Detect which cell encompasses the target text, then output its (x, y) center coordinate. 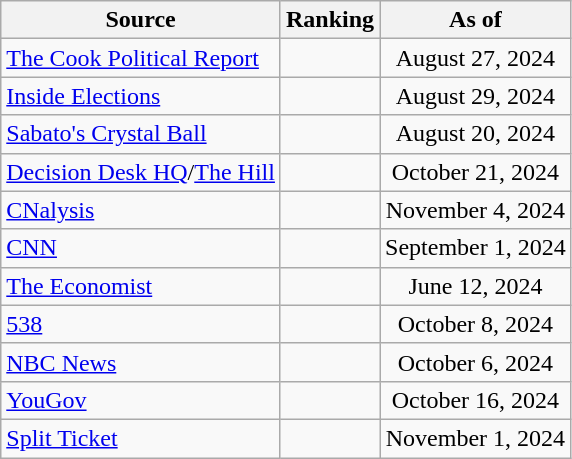
NBC News (141, 362)
538 (141, 324)
September 1, 2024 (476, 248)
The Cook Political Report (141, 58)
August 29, 2024 (476, 96)
YouGov (141, 400)
October 21, 2024 (476, 172)
October 16, 2024 (476, 400)
Inside Elections (141, 96)
October 6, 2024 (476, 362)
Split Ticket (141, 438)
As of (476, 20)
CNalysis (141, 210)
June 12, 2024 (476, 286)
The Economist (141, 286)
Sabato's Crystal Ball (141, 134)
November 4, 2024 (476, 210)
Decision Desk HQ/The Hill (141, 172)
Source (141, 20)
Ranking (330, 20)
CNN (141, 248)
November 1, 2024 (476, 438)
August 20, 2024 (476, 134)
August 27, 2024 (476, 58)
October 8, 2024 (476, 324)
